Find where the given text appears and provide that cell's center as [X, Y] coordinate. 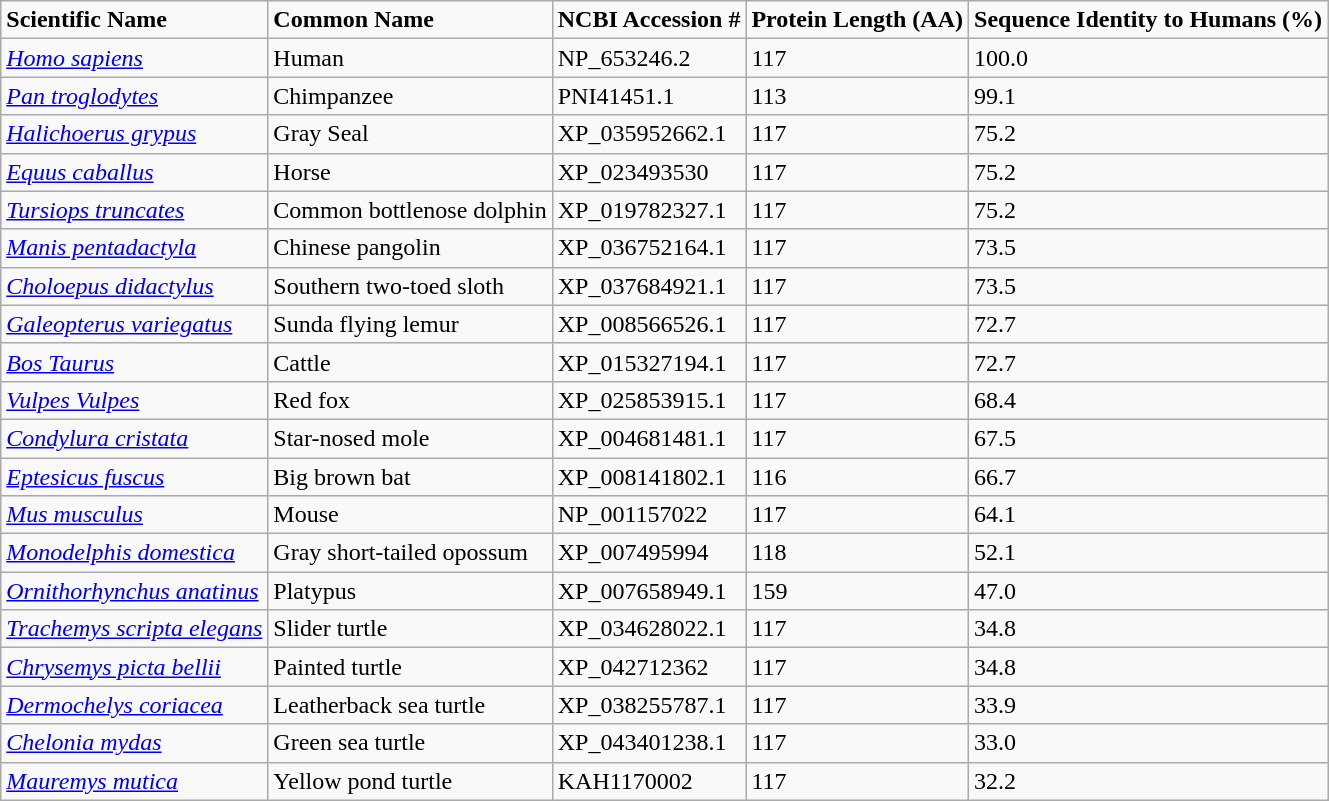
XP_015327194.1 [649, 362]
Chimpanzee [410, 96]
52.1 [1148, 553]
Chinese pangolin [410, 248]
Cattle [410, 362]
Ornithorhynchus anatinus [134, 591]
100.0 [1148, 58]
64.1 [1148, 515]
Eptesicus fuscus [134, 477]
68.4 [1148, 400]
Common Name [410, 20]
Manis pentadactyla [134, 248]
Monodelphis domestica [134, 553]
NCBI Accession # [649, 20]
Bos Taurus [134, 362]
Galeopterus variegatus [134, 324]
XP_037684921.1 [649, 286]
XP_023493530 [649, 172]
32.2 [1148, 781]
Halichoerus grypus [134, 134]
Vulpes Vulpes [134, 400]
Yellow pond turtle [410, 781]
NP_001157022 [649, 515]
XP_008566526.1 [649, 324]
Common bottlenose dolphin [410, 210]
Leatherback sea turtle [410, 705]
Gray Seal [410, 134]
159 [858, 591]
XP_038255787.1 [649, 705]
PNI41451.1 [649, 96]
Mauremys mutica [134, 781]
Protein Length (AA) [858, 20]
Scientific Name [134, 20]
47.0 [1148, 591]
33.0 [1148, 743]
Dermochelys coriacea [134, 705]
99.1 [1148, 96]
66.7 [1148, 477]
XP_036752164.1 [649, 248]
Green sea turtle [410, 743]
Sunda flying lemur [410, 324]
Chelonia mydas [134, 743]
118 [858, 553]
Painted turtle [410, 667]
Gray short-tailed opossum [410, 553]
Star-nosed mole [410, 438]
Equus caballus [134, 172]
Human [410, 58]
Pan troglodytes [134, 96]
NP_653246.2 [649, 58]
XP_008141802.1 [649, 477]
XP_004681481.1 [649, 438]
Trachemys scripta elegans [134, 629]
Red fox [410, 400]
XP_025853915.1 [649, 400]
Slider turtle [410, 629]
XP_034628022.1 [649, 629]
Chrysemys picta bellii [134, 667]
Horse [410, 172]
XP_043401238.1 [649, 743]
XP_035952662.1 [649, 134]
Condylura cristata [134, 438]
Platypus [410, 591]
Sequence Identity to Humans (%) [1148, 20]
XP_007658949.1 [649, 591]
KAH1170002 [649, 781]
33.9 [1148, 705]
XP_007495994 [649, 553]
Choloepus didactylus [134, 286]
Homo sapiens [134, 58]
67.5 [1148, 438]
Mus musculus [134, 515]
116 [858, 477]
Mouse [410, 515]
XP_042712362 [649, 667]
Big brown bat [410, 477]
113 [858, 96]
Tursiops truncates [134, 210]
Southern two-toed sloth [410, 286]
XP_019782327.1 [649, 210]
